From the cell containing the given text, extract its center point as (X, Y) coordinate. 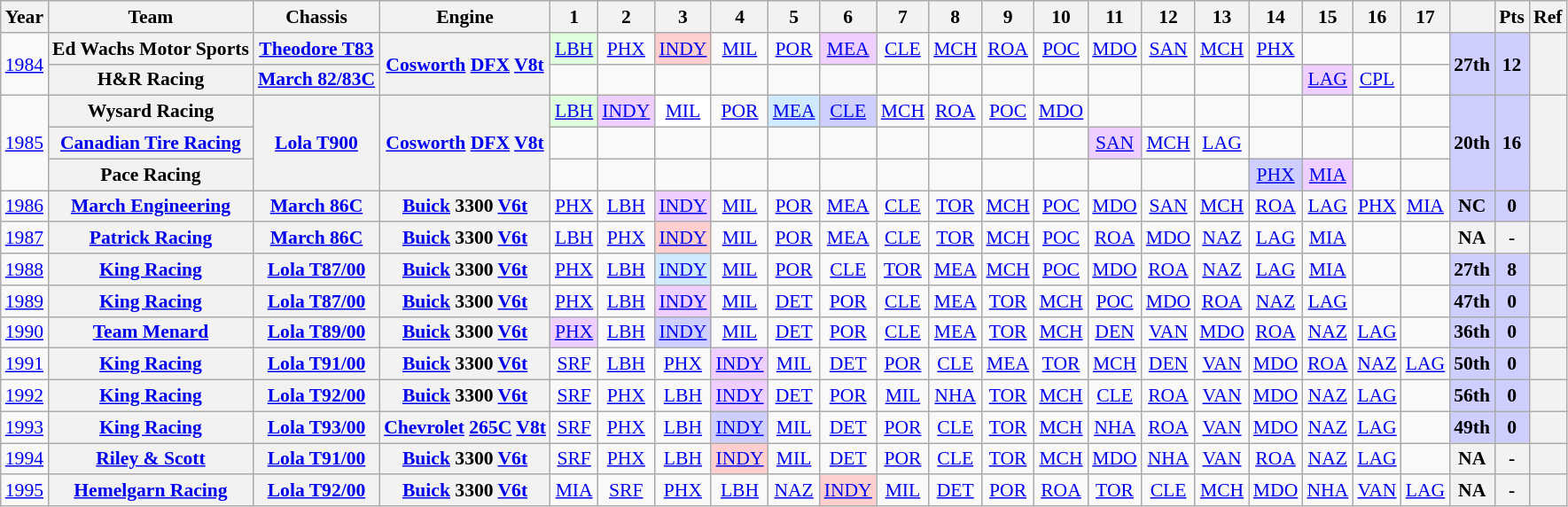
Theodore T83 (316, 49)
56th (1471, 396)
Hemelgarn Racing (151, 491)
1 (574, 17)
15 (1328, 17)
10 (1062, 17)
1984 (25, 64)
Lola T900 (316, 144)
47th (1471, 301)
H&R Racing (151, 80)
Engine (464, 17)
Team (151, 17)
Chassis (316, 17)
13 (1221, 17)
March Engineering (151, 207)
Patrick Racing (151, 238)
1986 (25, 207)
1991 (25, 364)
14 (1276, 17)
4 (739, 17)
11 (1115, 17)
March 82/83C (316, 80)
Riley & Scott (151, 459)
Chevrolet 265C V8t (464, 427)
1989 (25, 301)
Wysard Racing (151, 112)
1992 (25, 396)
Year (25, 17)
20th (1471, 144)
NC (1471, 207)
2 (626, 17)
17 (1425, 17)
CPL (1377, 80)
Canadian Tire Racing (151, 144)
1994 (25, 459)
1990 (25, 332)
36th (1471, 332)
Team Menard (151, 332)
1987 (25, 238)
50th (1471, 364)
1985 (25, 144)
Lola T89/00 (316, 332)
Pts (1512, 17)
1995 (25, 491)
1988 (25, 269)
1993 (25, 427)
9 (1007, 17)
7 (902, 17)
3 (683, 17)
Ref (1548, 17)
Lola T93/00 (316, 427)
6 (848, 17)
5 (794, 17)
Pace Racing (151, 175)
Ed Wachs Motor Sports (151, 49)
49th (1471, 427)
